Determine the [X, Y] coordinate at the center of the cell enclosing the given text.  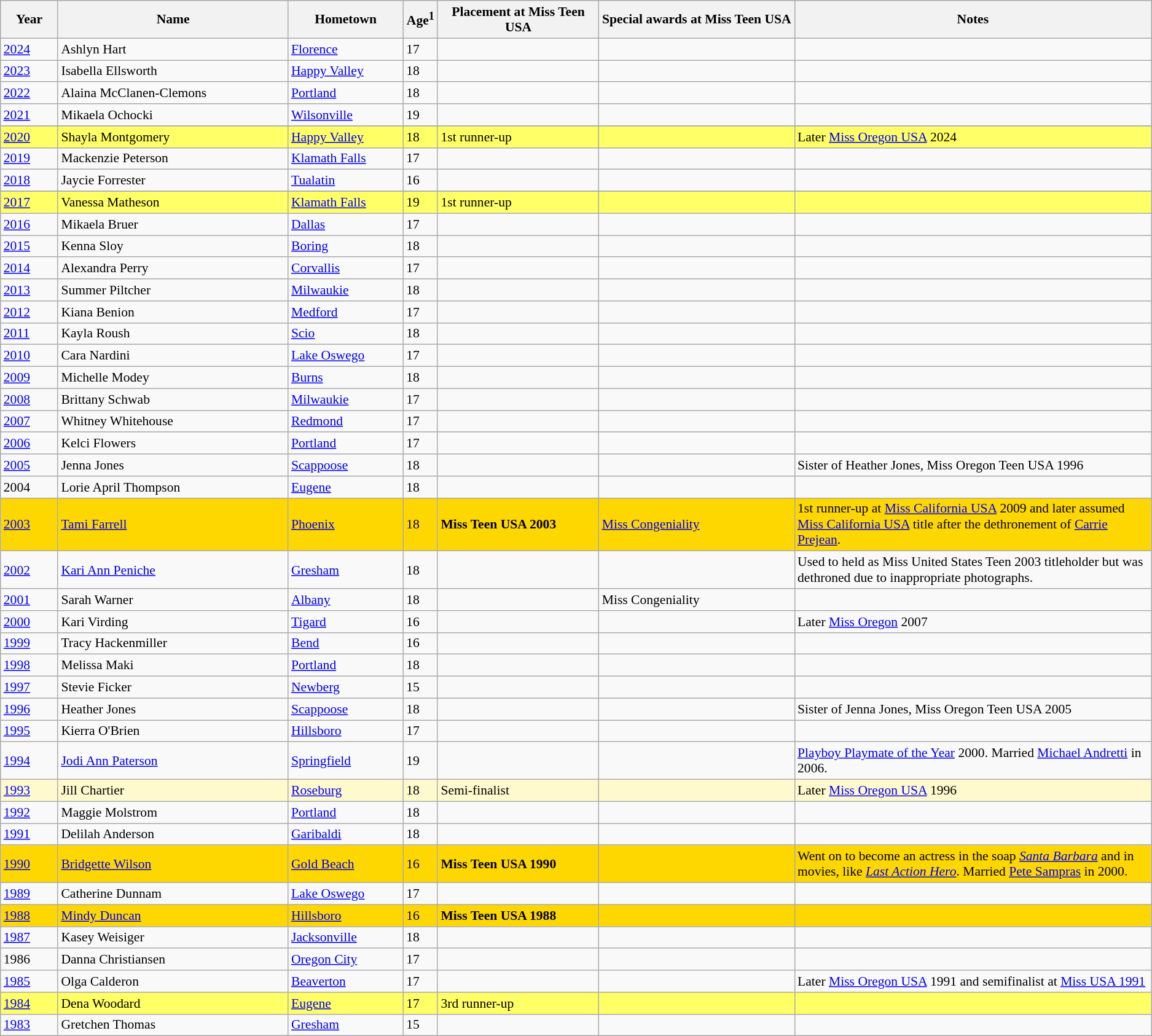
Jodi Ann Paterson [173, 761]
1991 [29, 834]
Maggie Molstrom [173, 812]
Heather Jones [173, 709]
Brittany Schwab [173, 399]
2022 [29, 93]
Albany [345, 600]
2011 [29, 334]
Tami Farrell [173, 525]
2012 [29, 312]
2010 [29, 356]
Gold Beach [345, 864]
2005 [29, 465]
Florence [345, 49]
2000 [29, 622]
1st runner-up at Miss California USA 2009 and later assumed Miss California USA title after the dethronement of Carrie Prejean. [973, 525]
Cara Nardini [173, 356]
2020 [29, 137]
Went on to become an actress in the soap Santa Barbara and in movies, like Last Action Hero. Married Pete Sampras in 2000. [973, 864]
Springfield [345, 761]
Later Miss Oregon 2007 [973, 622]
Special awards at Miss Teen USA [697, 20]
1985 [29, 981]
Beaverton [345, 981]
Roseburg [345, 791]
2014 [29, 269]
Newberg [345, 688]
Later Miss Oregon USA 1991 and semifinalist at Miss USA 1991 [973, 981]
Melissa Maki [173, 665]
Alaina McClanen-Clemons [173, 93]
Redmond [345, 422]
Miss Teen USA 1990 [518, 864]
Tigard [345, 622]
Kelci Flowers [173, 444]
Jacksonville [345, 938]
Year [29, 20]
2003 [29, 525]
Isabella Ellsworth [173, 71]
Ashlyn Hart [173, 49]
Jill Chartier [173, 791]
Summer Piltcher [173, 290]
Dena Woodard [173, 1003]
Stevie Ficker [173, 688]
Kierra O'Brien [173, 731]
Medford [345, 312]
2009 [29, 378]
Danna Christiansen [173, 960]
1986 [29, 960]
Used to held as Miss United States Teen 2003 titleholder but was dethroned due to inappropriate photographs. [973, 570]
Miss Teen USA 1988 [518, 916]
2017 [29, 203]
Burns [345, 378]
Later Miss Oregon USA 1996 [973, 791]
1995 [29, 731]
Mikaela Bruer [173, 224]
Olga Calderon [173, 981]
2004 [29, 487]
2002 [29, 570]
Sarah Warner [173, 600]
Tualatin [345, 181]
1994 [29, 761]
Michelle Modey [173, 378]
Sister of Heather Jones, Miss Oregon Teen USA 1996 [973, 465]
Sister of Jenna Jones, Miss Oregon Teen USA 2005 [973, 709]
1996 [29, 709]
Notes [973, 20]
Kari Ann Peniche [173, 570]
Kenna Sloy [173, 246]
2021 [29, 115]
Later Miss Oregon USA 2024 [973, 137]
1998 [29, 665]
Bend [345, 643]
Mindy Duncan [173, 916]
Placement at Miss Teen USA [518, 20]
Phoenix [345, 525]
1988 [29, 916]
2024 [29, 49]
1997 [29, 688]
Hometown [345, 20]
Jenna Jones [173, 465]
Oregon City [345, 960]
2013 [29, 290]
2006 [29, 444]
Jaycie Forrester [173, 181]
2023 [29, 71]
2008 [29, 399]
1987 [29, 938]
Playboy Playmate of the Year 2000. Married Michael Andretti in 2006. [973, 761]
2016 [29, 224]
1989 [29, 894]
Kayla Roush [173, 334]
2019 [29, 159]
2015 [29, 246]
3rd runner-up [518, 1003]
Delilah Anderson [173, 834]
Mackenzie Peterson [173, 159]
1984 [29, 1003]
1990 [29, 864]
Scio [345, 334]
Kasey Weisiger [173, 938]
Wilsonville [345, 115]
2007 [29, 422]
Age1 [420, 20]
Bridgette Wilson [173, 864]
Whitney Whitehouse [173, 422]
Dallas [345, 224]
Shayla Montgomery [173, 137]
Gretchen Thomas [173, 1025]
Boring [345, 246]
Tracy Hackenmiller [173, 643]
2001 [29, 600]
1992 [29, 812]
Alexandra Perry [173, 269]
Vanessa Matheson [173, 203]
2018 [29, 181]
Garibaldi [345, 834]
Mikaela Ochocki [173, 115]
1983 [29, 1025]
Semi-finalist [518, 791]
Kari Virding [173, 622]
1993 [29, 791]
Corvallis [345, 269]
Kiana Benion [173, 312]
Lorie April Thompson [173, 487]
Miss Teen USA 2003 [518, 525]
1999 [29, 643]
Name [173, 20]
Catherine Dunnam [173, 894]
